From the cell containing the given text, extract its center point as (x, y) coordinate. 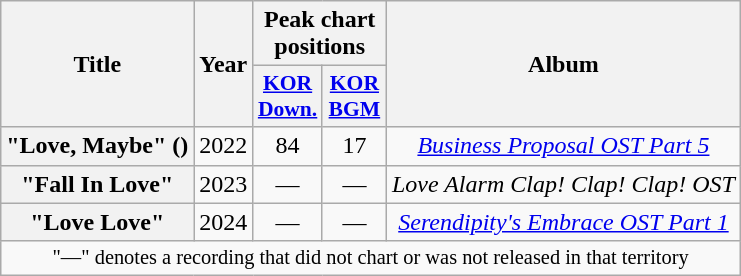
2023 (224, 184)
Love Alarm Clap! Clap! Clap! OST (563, 184)
Title (98, 64)
Peak chart positions (320, 34)
"Love, Maybe" () (98, 146)
2022 (224, 146)
KORBGM (354, 96)
Album (563, 64)
Year (224, 64)
"—" denotes a recording that did not chart or was not released in that territory (371, 258)
"Fall In Love" (98, 184)
17 (354, 146)
KORDown. (288, 96)
Serendipity's Embrace OST Part 1 (563, 222)
2024 (224, 222)
"Love Love" (98, 222)
84 (288, 146)
Business Proposal OST Part 5 (563, 146)
